Scan for the cell matching the given text and deliver its (X, Y) coordinate at center. 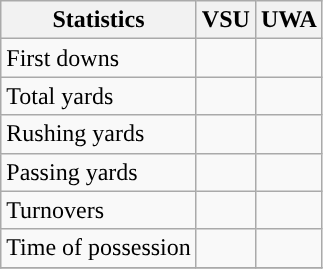
VSU (226, 20)
UWA (288, 20)
Turnovers (99, 210)
Statistics (99, 20)
Total yards (99, 96)
First downs (99, 58)
Time of possession (99, 248)
Rushing yards (99, 134)
Passing yards (99, 172)
